For the text-containing cell, return its midpoint in [x, y] coordinate format. 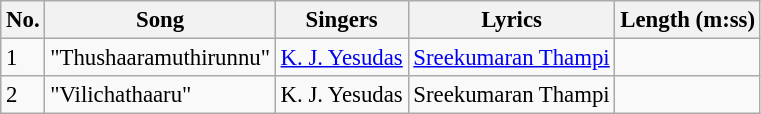
Length (m:ss) [688, 20]
No. [23, 20]
2 [23, 95]
"Thushaaramuthirunnu" [160, 58]
1 [23, 58]
"Vilichathaaru" [160, 95]
Lyrics [512, 20]
Song [160, 20]
Singers [342, 20]
